From the cell containing the given text, extract its center point as [x, y] coordinate. 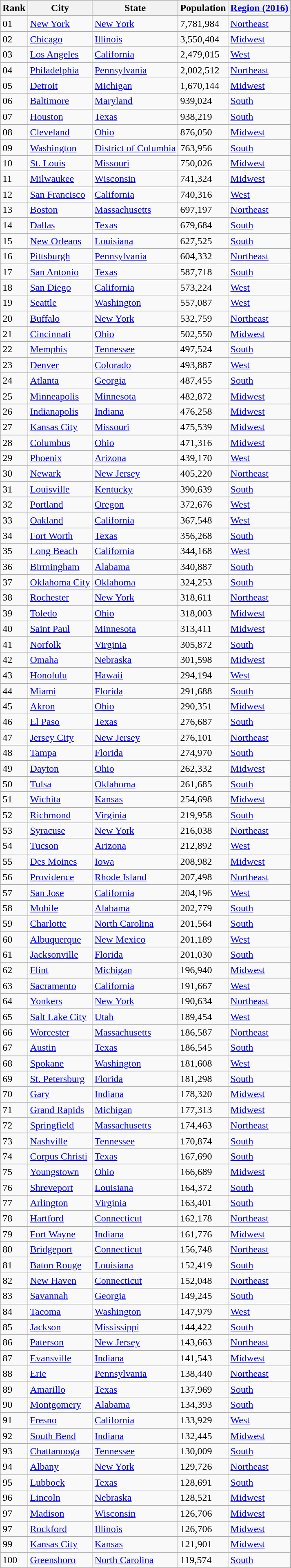
35 [14, 551]
36 [14, 567]
70 [14, 1094]
318,611 [203, 598]
557,087 [203, 303]
132,445 [203, 1435]
141,543 [203, 1358]
80 [14, 1250]
St. Louis [60, 163]
Houston [60, 117]
Honolulu [60, 675]
367,548 [203, 520]
144,422 [203, 1327]
14 [14, 225]
65 [14, 1017]
487,455 [203, 380]
191,667 [203, 986]
62 [14, 970]
District of Columbia [135, 148]
90 [14, 1405]
128,691 [203, 1482]
497,524 [203, 349]
152,048 [203, 1281]
166,689 [203, 1172]
72 [14, 1125]
77 [14, 1203]
04 [14, 70]
201,030 [203, 955]
876,050 [203, 132]
76 [14, 1188]
2,002,512 [203, 70]
1,670,144 [203, 86]
57 [14, 892]
New Haven [60, 1281]
475,539 [203, 427]
201,564 [203, 923]
19 [14, 303]
32 [14, 505]
763,956 [203, 148]
204,196 [203, 892]
163,401 [203, 1203]
San Diego [60, 287]
Charlotte [60, 923]
587,718 [203, 272]
49 [14, 769]
750,026 [203, 163]
Jersey City [60, 738]
301,598 [203, 660]
38 [14, 598]
86 [14, 1343]
2,479,015 [203, 55]
Erie [60, 1374]
50 [14, 784]
128,521 [203, 1498]
Cincinnati [60, 334]
Memphis [60, 349]
Sacramento [60, 986]
Chattanooga [60, 1451]
Mississippi [135, 1327]
37 [14, 582]
Colorado [135, 365]
Omaha [60, 660]
Bridgeport [60, 1250]
162,178 [203, 1219]
3,550,404 [203, 39]
119,574 [203, 1560]
29 [14, 458]
Madison [60, 1513]
697,197 [203, 210]
372,676 [203, 505]
13 [14, 210]
Maryland [135, 101]
60 [14, 939]
10 [14, 163]
Austin [60, 1048]
Grand Rapids [60, 1110]
64 [14, 1001]
305,872 [203, 644]
Indianapolis [60, 411]
01 [14, 24]
Tulsa [60, 784]
186,587 [203, 1032]
Lincoln [60, 1498]
Utah [135, 1017]
439,170 [203, 458]
68 [14, 1063]
30 [14, 474]
85 [14, 1327]
129,726 [203, 1467]
Tucson [60, 846]
Los Angeles [60, 55]
190,634 [203, 1001]
276,101 [203, 738]
Oklahoma City [60, 582]
939,024 [203, 101]
Buffalo [60, 318]
121,901 [203, 1544]
167,690 [203, 1156]
133,929 [203, 1420]
40 [14, 629]
53 [14, 830]
Rockford [60, 1529]
Pittsburgh [60, 256]
20 [14, 318]
03 [14, 55]
532,759 [203, 318]
54 [14, 846]
274,970 [203, 753]
Evansville [60, 1358]
219,958 [203, 815]
178,320 [203, 1094]
156,748 [203, 1250]
71 [14, 1110]
Norfolk [60, 644]
Fort Worth [60, 536]
Montgomery [60, 1405]
47 [14, 738]
Dallas [60, 225]
81 [14, 1265]
189,454 [203, 1017]
138,440 [203, 1374]
42 [14, 660]
78 [14, 1219]
Corpus Christi [60, 1156]
Oakland [60, 520]
Jacksonville [60, 955]
33 [14, 520]
74 [14, 1156]
405,220 [203, 474]
83 [14, 1296]
94 [14, 1467]
88 [14, 1374]
52 [14, 815]
St. Petersburg [60, 1079]
Youngstown [60, 1172]
181,298 [203, 1079]
75 [14, 1172]
San Antonio [60, 272]
216,038 [203, 830]
Wichita [60, 799]
476,258 [203, 411]
Philadelphia [60, 70]
Tacoma [60, 1312]
356,268 [203, 536]
New Mexico [135, 939]
186,545 [203, 1048]
Region (2016) [260, 8]
Shreveport [60, 1188]
143,663 [203, 1343]
41 [14, 644]
Rank [14, 8]
Iowa [135, 861]
502,550 [203, 334]
Phoenix [60, 458]
Worcester [60, 1032]
Lubbock [60, 1482]
177,313 [203, 1110]
63 [14, 986]
45 [14, 707]
09 [14, 148]
Tampa [60, 753]
174,463 [203, 1125]
87 [14, 1358]
181,608 [203, 1063]
28 [14, 442]
92 [14, 1435]
Syracuse [60, 830]
Saint Paul [60, 629]
02 [14, 39]
Spokane [60, 1063]
201,189 [203, 939]
66 [14, 1032]
Greensboro [60, 1560]
46 [14, 722]
Flint [60, 970]
Dayton [60, 769]
18 [14, 287]
741,324 [203, 179]
84 [14, 1312]
16 [14, 256]
Detroit [60, 86]
17 [14, 272]
Kentucky [135, 489]
89 [14, 1389]
390,639 [203, 489]
147,979 [203, 1312]
Gary [60, 1094]
South Bend [60, 1435]
261,685 [203, 784]
Nashville [60, 1141]
Springfield [60, 1125]
25 [14, 396]
82 [14, 1281]
482,872 [203, 396]
59 [14, 923]
05 [14, 86]
207,498 [203, 877]
El Paso [60, 722]
Baton Rouge [60, 1265]
Birmingham [60, 567]
938,219 [203, 117]
Hawaii [135, 675]
73 [14, 1141]
51 [14, 799]
134,393 [203, 1405]
San Francisco [60, 194]
Minneapolis [60, 396]
26 [14, 411]
27 [14, 427]
22 [14, 349]
149,245 [203, 1296]
79 [14, 1234]
City [60, 8]
Albuquerque [60, 939]
Portland [60, 505]
Long Beach [60, 551]
137,969 [203, 1389]
604,332 [203, 256]
State [135, 8]
Paterson [60, 1343]
340,887 [203, 567]
06 [14, 101]
Hartford [60, 1219]
202,779 [203, 908]
Rhode Island [135, 877]
23 [14, 365]
Amarillo [60, 1389]
344,168 [203, 551]
740,316 [203, 194]
58 [14, 908]
Boston [60, 210]
Salt Lake City [60, 1017]
48 [14, 753]
290,351 [203, 707]
56 [14, 877]
318,003 [203, 613]
11 [14, 179]
07 [14, 117]
627,525 [203, 241]
Fresno [60, 1420]
254,698 [203, 799]
Columbus [60, 442]
96 [14, 1498]
24 [14, 380]
Mobile [60, 908]
21 [14, 334]
Denver [60, 365]
152,419 [203, 1265]
294,194 [203, 675]
Miami [60, 691]
Richmond [60, 815]
Population [203, 8]
164,372 [203, 1188]
100 [14, 1560]
212,892 [203, 846]
Yonkers [60, 1001]
Oregon [135, 505]
7,781,984 [203, 24]
91 [14, 1420]
Seattle [60, 303]
Toledo [60, 613]
39 [14, 613]
130,009 [203, 1451]
61 [14, 955]
08 [14, 132]
Akron [60, 707]
New Orleans [60, 241]
69 [14, 1079]
Louisville [60, 489]
43 [14, 675]
Providence [60, 877]
313,411 [203, 629]
679,684 [203, 225]
471,316 [203, 442]
34 [14, 536]
Milwaukee [60, 179]
12 [14, 194]
95 [14, 1482]
Chicago [60, 39]
San Jose [60, 892]
Des Moines [60, 861]
573,224 [203, 287]
Cleveland [60, 132]
324,253 [203, 582]
Baltimore [60, 101]
Newark [60, 474]
Fort Wayne [60, 1234]
55 [14, 861]
15 [14, 241]
208,982 [203, 861]
170,874 [203, 1141]
Albany [60, 1467]
Jackson [60, 1327]
276,687 [203, 722]
44 [14, 691]
93 [14, 1451]
262,332 [203, 769]
493,887 [203, 365]
291,688 [203, 691]
Rochester [60, 598]
196,940 [203, 970]
67 [14, 1048]
Atlanta [60, 380]
Arlington [60, 1203]
31 [14, 489]
Savannah [60, 1296]
99 [14, 1544]
161,776 [203, 1234]
